Return [X, Y] of the center of cell containing provided text 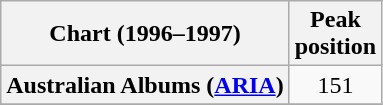
Peakposition [335, 34]
Australian Albums (ARIA) [145, 85]
Chart (1996–1997) [145, 34]
151 [335, 85]
